Pinpoint the cell where the given text exists, returning its [x, y] midpoint coordinate. 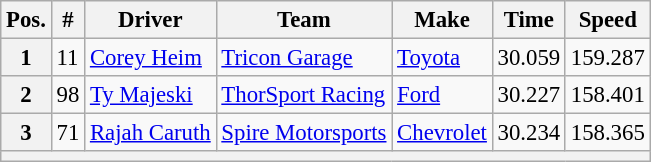
Speed [608, 20]
98 [68, 95]
Ty Majeski [150, 95]
71 [68, 133]
158.401 [608, 95]
Make [442, 20]
Driver [150, 20]
158.365 [608, 133]
30.234 [528, 133]
1 [26, 58]
Pos. [26, 20]
30.227 [528, 95]
3 [26, 133]
11 [68, 58]
Corey Heim [150, 58]
Ford [442, 95]
30.059 [528, 58]
Time [528, 20]
Spire Motorsports [304, 133]
ThorSport Racing [304, 95]
Tricon Garage [304, 58]
Team [304, 20]
# [68, 20]
159.287 [608, 58]
Rajah Caruth [150, 133]
Toyota [442, 58]
2 [26, 95]
Chevrolet [442, 133]
